For the text-containing cell, return its midpoint in [X, Y] coordinate format. 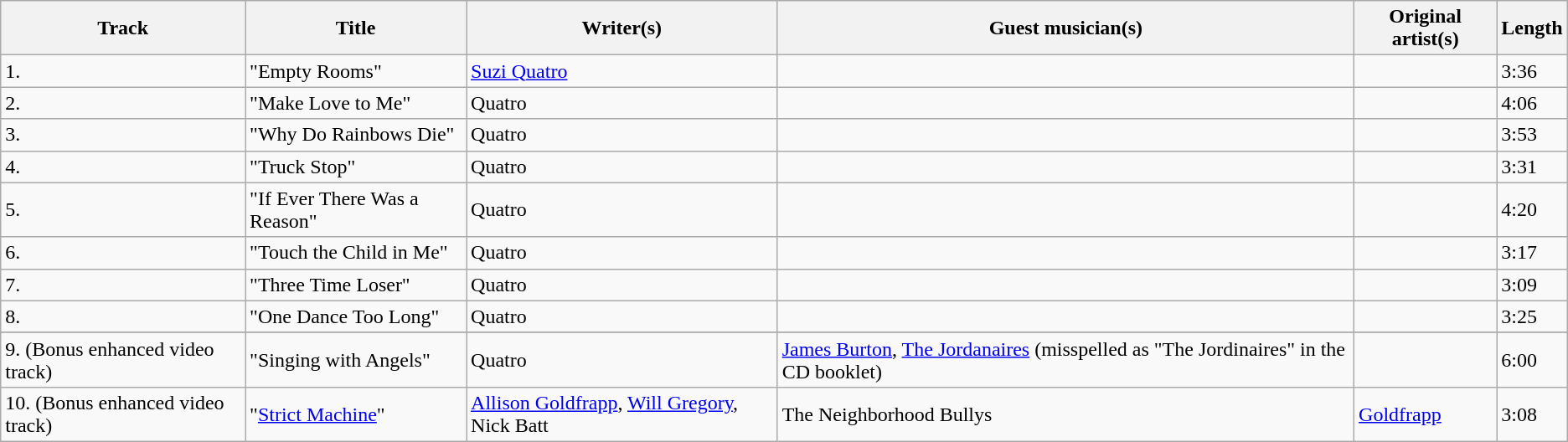
The Neighborhood Bullys [1065, 414]
3. [123, 135]
Track [123, 28]
6:00 [1532, 360]
4:06 [1532, 103]
3:31 [1532, 167]
Goldfrapp [1426, 414]
"Three Time Loser" [356, 285]
Original artist(s) [1426, 28]
"Empty Rooms" [356, 71]
3:09 [1532, 285]
Suzi Quatro [622, 71]
10. (Bonus enhanced video track) [123, 414]
4:20 [1532, 209]
"One Dance Too Long" [356, 316]
Title [356, 28]
2. [123, 103]
7. [123, 285]
1. [123, 71]
6. [123, 253]
Writer(s) [622, 28]
"Why Do Rainbows Die" [356, 135]
8. [123, 316]
"Truck Stop" [356, 167]
Length [1532, 28]
4. [123, 167]
Allison Goldfrapp, Will Gregory, Nick Batt [622, 414]
3:25 [1532, 316]
"Singing with Angels" [356, 360]
"Strict Machine" [356, 414]
3:53 [1532, 135]
3:17 [1532, 253]
James Burton, The Jordanaires (misspelled as "The Jordinaires" in the CD booklet) [1065, 360]
5. [123, 209]
"If Ever There Was a Reason" [356, 209]
3:08 [1532, 414]
"Make Love to Me" [356, 103]
3:36 [1532, 71]
"Touch the Child in Me" [356, 253]
9. (Bonus enhanced video track) [123, 360]
Guest musician(s) [1065, 28]
